Provide the [x, y] coordinate of the cell's center where the given text is located.  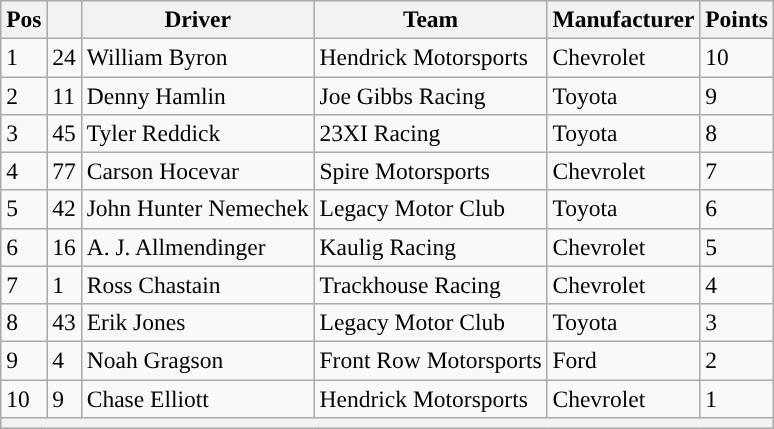
16 [64, 247]
Kaulig Racing [430, 247]
24 [64, 57]
Spire Motorsports [430, 171]
Front Row Motorsports [430, 360]
Points [737, 19]
Noah Gragson [198, 360]
Ford [624, 360]
Denny Hamlin [198, 95]
Tyler Reddick [198, 133]
Pos [24, 19]
John Hunter Nemechek [198, 209]
Erik Jones [198, 322]
William Byron [198, 57]
23XI Racing [430, 133]
Carson Hocevar [198, 171]
Joe Gibbs Racing [430, 95]
Ross Chastain [198, 285]
Chase Elliott [198, 398]
Team [430, 19]
43 [64, 322]
Driver [198, 19]
42 [64, 209]
77 [64, 171]
11 [64, 95]
45 [64, 133]
Trackhouse Racing [430, 285]
A. J. Allmendinger [198, 247]
Manufacturer [624, 19]
